Capture the cell that displays the provided text and extract its (X, Y) central coordinate. 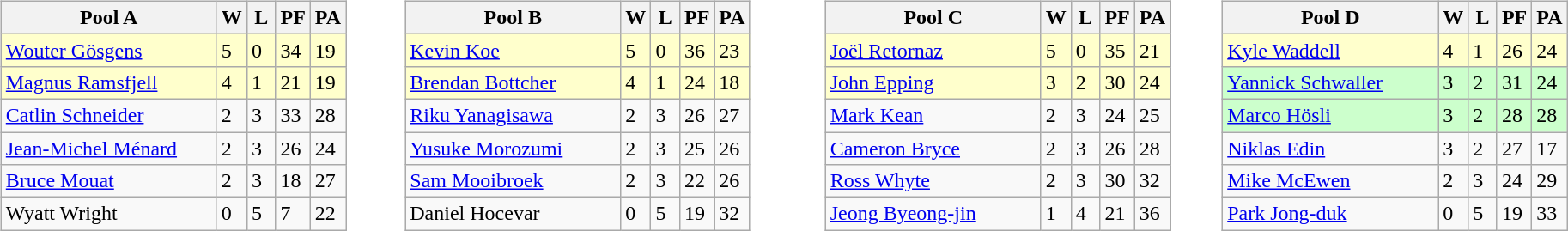
7 (293, 214)
Joël Retornaz (933, 50)
Pool B (514, 17)
Bruce Mouat (108, 181)
Sam Mooibroek (514, 181)
Yannick Schwaller (1331, 82)
35 (1117, 50)
John Epping (933, 82)
Ross Whyte (933, 181)
Daniel Hocevar (514, 214)
29 (1549, 181)
Yusuke Morozumi (514, 149)
Riku Yanagisawa (514, 115)
Pool D (1331, 17)
31 (1514, 82)
Niklas Edin (1331, 149)
Catlin Schneider (108, 115)
Wouter Gösgens (108, 50)
Jean-Michel Ménard (108, 149)
Pool C (933, 17)
Cameron Bryce (933, 149)
17 (1549, 149)
Wyatt Wright (108, 214)
Kyle Waddell (1331, 50)
Mark Kean (933, 115)
34 (293, 50)
Mike McEwen (1331, 181)
Kevin Koe (514, 50)
Brendan Bottcher (514, 82)
Park Jong-duk (1331, 214)
Marco Hösli (1331, 115)
Magnus Ramsfjell (108, 82)
Jeong Byeong-jin (933, 214)
23 (732, 50)
Pool A (108, 17)
